Return the [x, y] coordinate for the center point of the cell that contains the specified text.  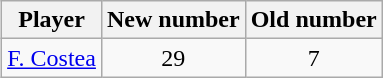
New number [173, 20]
7 [314, 58]
Player [52, 20]
F. Costea [52, 58]
29 [173, 58]
Old number [314, 20]
